Identify which cell holds the provided text, then report its (X, Y) central coordinate. 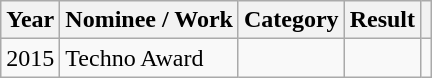
Techno Award (150, 58)
Result (382, 20)
Category (291, 20)
2015 (30, 58)
Year (30, 20)
Nominee / Work (150, 20)
